Scan for the cell matching the given text and deliver its [x, y] coordinate at center. 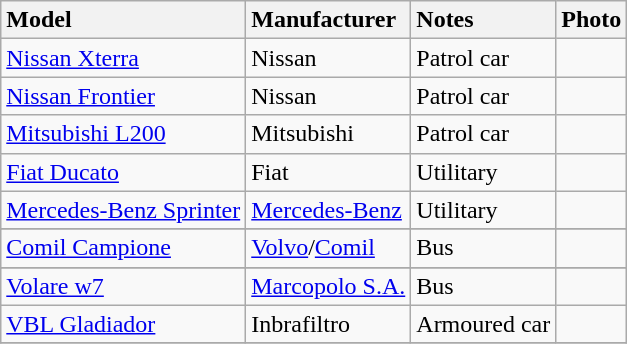
Model [124, 20]
Marcopolo S.A. [328, 286]
Comil Campione [124, 248]
Manufacturer [328, 20]
Mitsubishi [328, 134]
Volare w7 [124, 286]
Armoured car [484, 324]
Mercedes-Benz Sprinter [124, 210]
Fiat [328, 172]
Inbrafiltro [328, 324]
Fiat Ducato [124, 172]
Nissan Xterra [124, 58]
Nissan Frontier [124, 96]
Photo [592, 20]
Mercedes-Benz [328, 210]
Mitsubishi L200 [124, 134]
Volvo/Comil [328, 248]
Notes [484, 20]
VBL Gladiador [124, 324]
